For the text-containing cell, return its midpoint in (x, y) coordinate format. 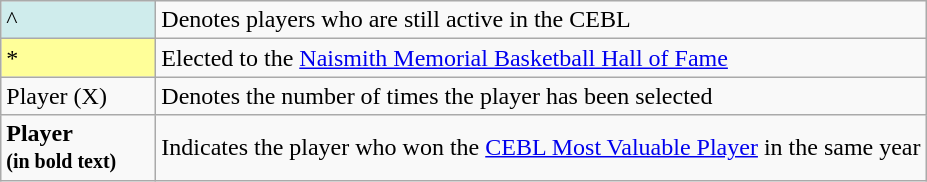
Player (X) (78, 96)
Denotes the number of times the player has been selected (541, 96)
^ (78, 20)
Denotes players who are still active in the CEBL (541, 20)
Elected to the Naismith Memorial Basketball Hall of Fame (541, 58)
Indicates the player who won the CEBL Most Valuable Player in the same year (541, 148)
* (78, 58)
Player(in bold text) (78, 148)
